Capture the cell that displays the provided text and extract its [X, Y] central coordinate. 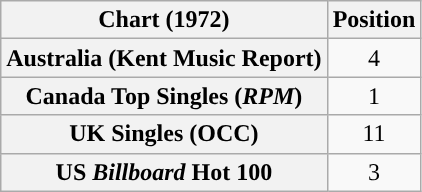
Australia (Kent Music Report) [164, 58]
4 [374, 58]
11 [374, 134]
Chart (1972) [164, 20]
Canada Top Singles (RPM) [164, 96]
Position [374, 20]
3 [374, 172]
US Billboard Hot 100 [164, 172]
UK Singles (OCC) [164, 134]
1 [374, 96]
